For the text-containing cell, return its midpoint in [x, y] coordinate format. 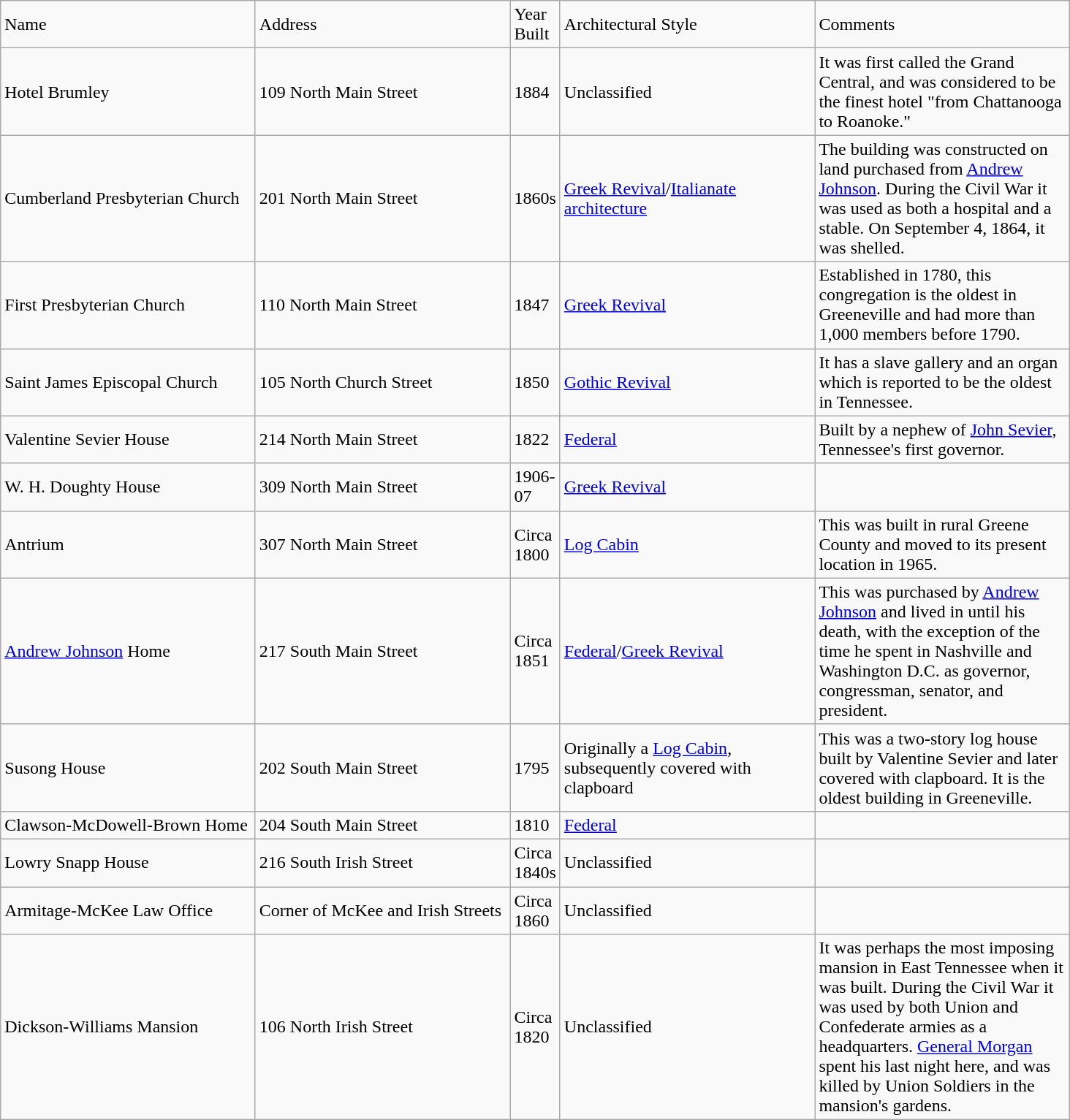
Lowry Snapp House [129, 862]
Name [129, 25]
Log Cabin [687, 544]
Established in 1780, this congregation is the oldest in Greeneville and had more than 1,000 members before 1790. [943, 305]
Clawson-McDowell-Brown Home [129, 825]
Gothic Revival [687, 382]
1884 [535, 92]
Armitage-McKee Law Office [129, 910]
W. H. Doughty House [129, 487]
1810 [535, 825]
109 North Main Street [383, 92]
214 North Main Street [383, 440]
1847 [535, 305]
Dickson-Williams Mansion [129, 1027]
Year Built [535, 25]
1906-07 [535, 487]
110 North Main Street [383, 305]
It has a slave gallery and an organ which is reported to be the oldest in Tennessee. [943, 382]
Circa 1800 [535, 544]
Susong House [129, 767]
Greek Revival/Italianate architecture [687, 199]
216 South Irish Street [383, 862]
309 North Main Street [383, 487]
1850 [535, 382]
Corner of McKee and Irish Streets [383, 910]
Comments [943, 25]
105 North Church Street [383, 382]
Andrew Johnson Home [129, 651]
First Presbyterian Church [129, 305]
204 South Main Street [383, 825]
201 North Main Street [383, 199]
Circa 1860 [535, 910]
Cumberland Presbyterian Church [129, 199]
307 North Main Street [383, 544]
It was first called the Grand Central, and was considered to be the finest hotel "from Chattanooga to Roanoke." [943, 92]
217 South Main Street [383, 651]
1860s [535, 199]
Antrium [129, 544]
Circa 1851 [535, 651]
Circa 1820 [535, 1027]
Valentine Sevier House [129, 440]
This was a two-story log house built by Valentine Sevier and later covered with clapboard. It is the oldest building in Greeneville. [943, 767]
Built by a nephew of John Sevier, Tennessee's first governor. [943, 440]
106 North Irish Street [383, 1027]
Originally a Log Cabin, subsequently covered with clapboard [687, 767]
Federal/Greek Revival [687, 651]
1795 [535, 767]
202 South Main Street [383, 767]
Address [383, 25]
1822 [535, 440]
Circa 1840s [535, 862]
Hotel Brumley [129, 92]
Saint James Episcopal Church [129, 382]
Architectural Style [687, 25]
This was built in rural Greene County and moved to its present location in 1965. [943, 544]
